Pinpoint the cell where the given text exists, returning its [x, y] midpoint coordinate. 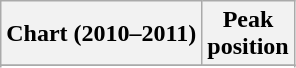
Chart (2010–2011) [102, 34]
Peakposition [248, 34]
